Find where the given text appears and provide that cell's center as (x, y) coordinate. 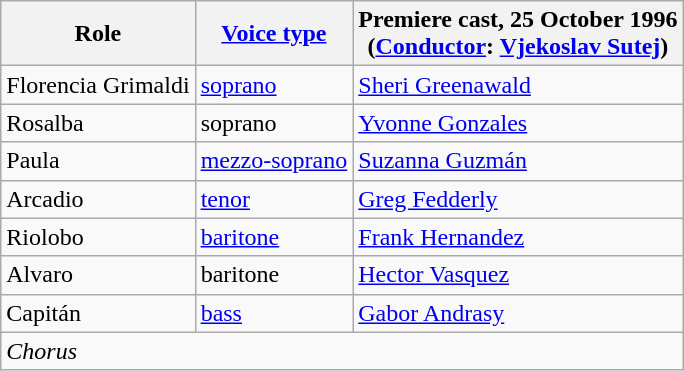
Greg Fedderly (518, 199)
Arcadio (98, 199)
Gabor Andrasy (518, 313)
Paula (98, 161)
tenor (274, 199)
Role (98, 34)
Riolobo (98, 237)
Suzanna Guzmán (518, 161)
Frank Hernandez (518, 237)
Alvaro (98, 275)
Yvonne Gonzales (518, 123)
bass (274, 313)
Sheri Greenawald (518, 85)
mezzo-soprano (274, 161)
Capitán (98, 313)
Rosalba (98, 123)
Voice type (274, 34)
Chorus (342, 351)
Florencia Grimaldi (98, 85)
Hector Vasquez (518, 275)
Premiere cast, 25 October 1996(Conductor: Vjekoslav Sutej) (518, 34)
